Determine the [x, y] coordinate at the center of the cell enclosing the given text.  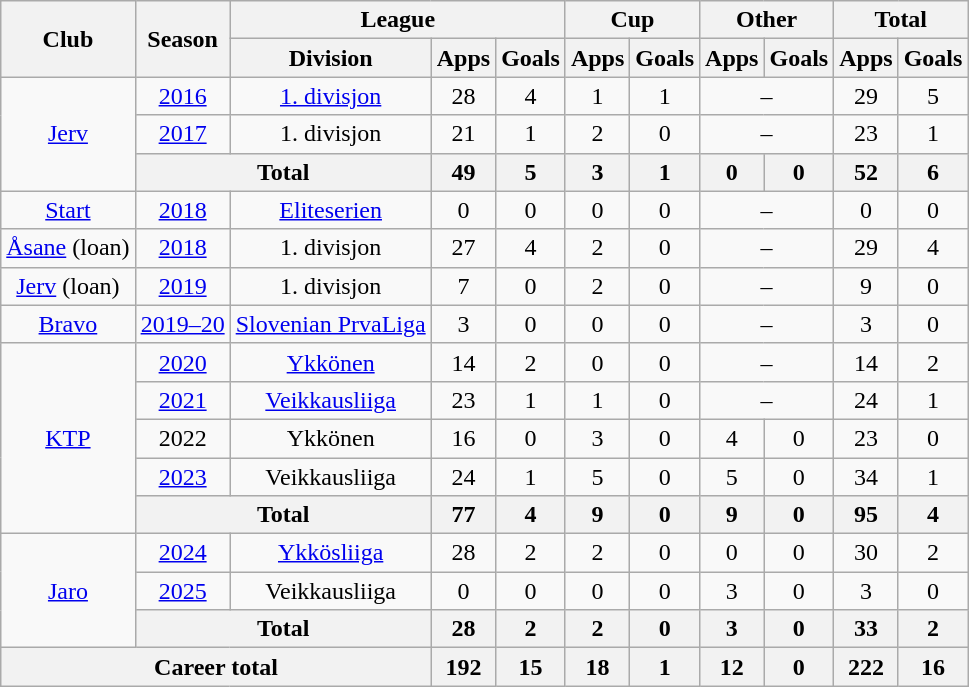
21 [463, 134]
2021 [182, 400]
12 [732, 667]
52 [866, 172]
Other [767, 20]
2020 [182, 362]
League [398, 20]
Jerv (loan) [68, 286]
2019–20 [182, 324]
Ykkösliiga [330, 553]
77 [463, 515]
Slovenian PrvaLiga [330, 324]
27 [463, 248]
192 [463, 667]
Cup [632, 20]
Jerv [68, 134]
7 [463, 286]
30 [866, 553]
KTP [68, 438]
Division [330, 58]
18 [597, 667]
Club [68, 39]
Bravo [68, 324]
Eliteserien [330, 210]
222 [866, 667]
49 [463, 172]
2024 [182, 553]
33 [866, 629]
Jaro [68, 591]
2025 [182, 591]
Start [68, 210]
Career total [216, 667]
15 [531, 667]
95 [866, 515]
2017 [182, 134]
2016 [182, 96]
2019 [182, 286]
2023 [182, 477]
Season [182, 39]
34 [866, 477]
Åsane (loan) [68, 248]
6 [933, 172]
2022 [182, 438]
